Provide the (X, Y) coordinate of the cell's center where the given text is located.  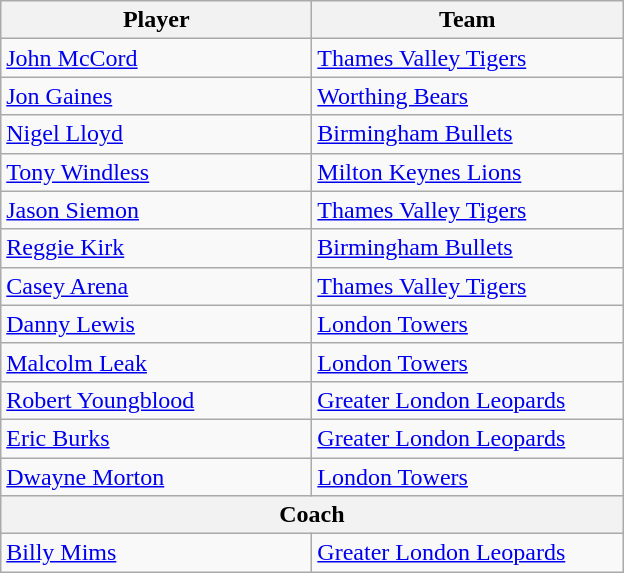
Milton Keynes Lions (468, 172)
Casey Arena (156, 286)
Team (468, 20)
Tony Windless (156, 172)
Billy Mims (156, 553)
John McCord (156, 58)
Dwayne Morton (156, 477)
Eric Burks (156, 438)
Jason Siemon (156, 210)
Player (156, 20)
Malcolm Leak (156, 362)
Robert Youngblood (156, 400)
Reggie Kirk (156, 248)
Coach (312, 515)
Worthing Bears (468, 96)
Danny Lewis (156, 324)
Jon Gaines (156, 96)
Nigel Lloyd (156, 134)
